Output the [x, y] coordinate of the center of the cell containing the given text.  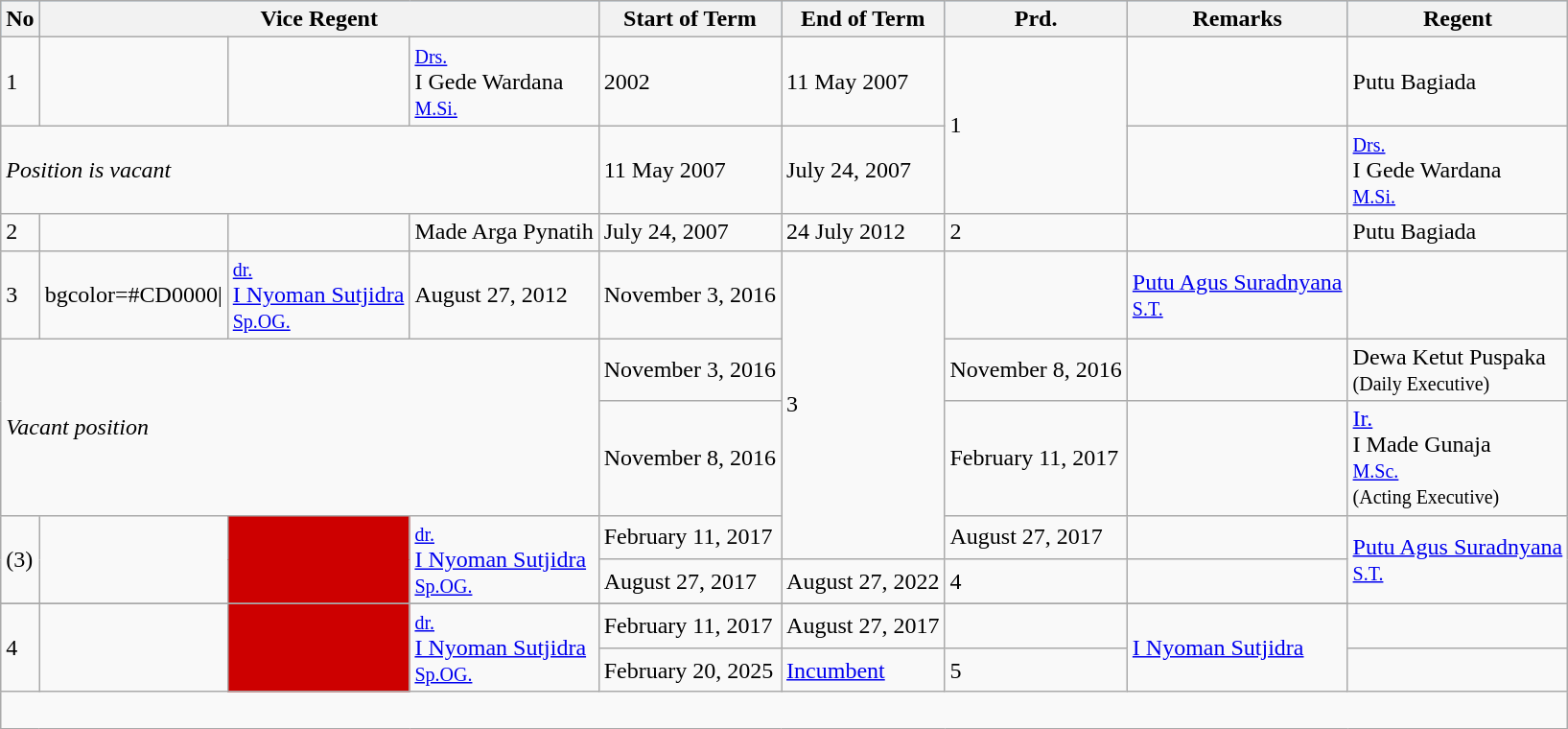
Start of Term [690, 19]
(3) [20, 559]
24 July 2012 [863, 232]
Dewa Ketut Puspaka(Daily Executive) [1458, 370]
February 20, 2025 [690, 670]
Remarks [1237, 19]
End of Term [863, 19]
Ir.I Made GunajaM.Sc.(Acting Executive) [1458, 459]
I Nyoman Sutjidra [1237, 647]
August 27, 2022 [863, 581]
Position is vacant [299, 170]
Incumbent [863, 670]
Made Arga Pynatih [504, 232]
No [20, 19]
Regent [1458, 19]
Vice Regent [318, 19]
Prd. [1036, 19]
August 27, 2012 [504, 294]
bgcolor=#CD0000| [133, 294]
Vacant position [299, 427]
5 [1036, 670]
2002 [690, 82]
